Search for the cell housing the specified text and yield its [x, y] center coordinate. 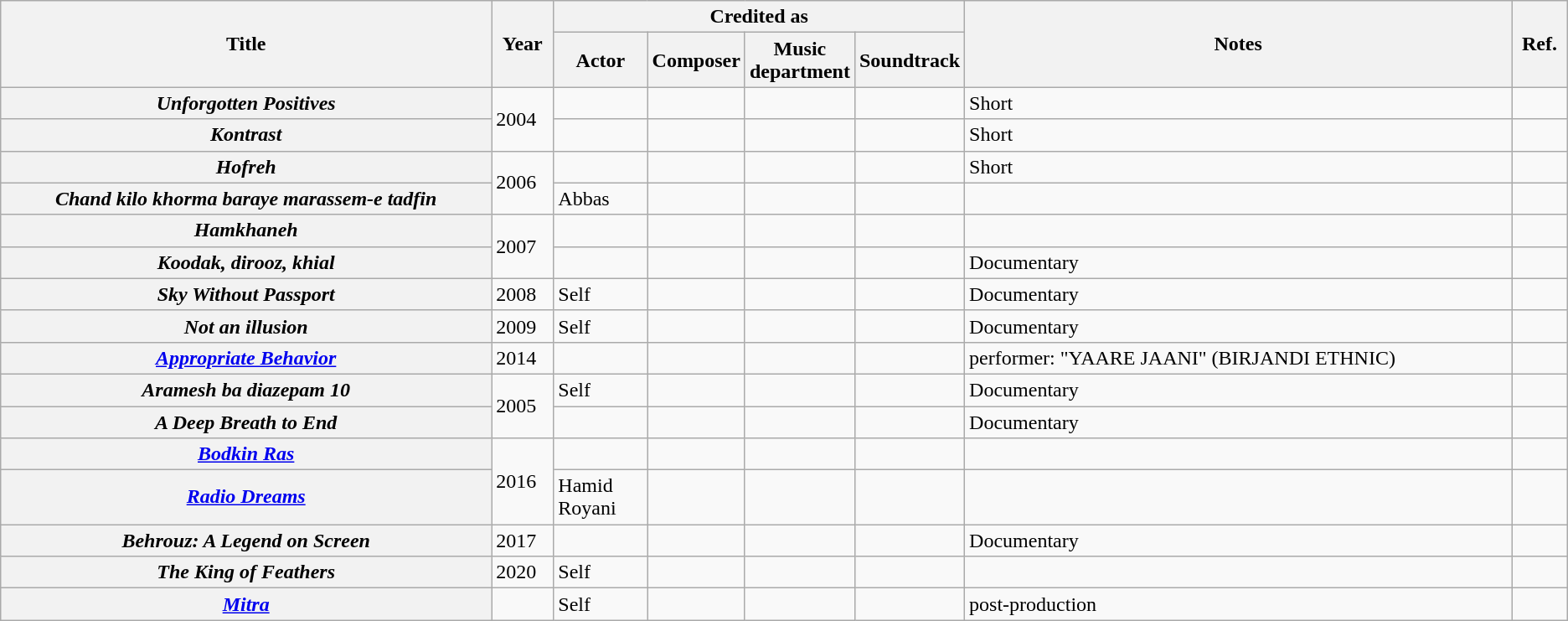
Title [246, 44]
Koodak, dirooz, khial [246, 262]
performer: "YAARE JAANI" (BIRJANDI ETHNIC) [1238, 358]
2017 [523, 541]
2008 [523, 294]
2006 [523, 183]
Mitra [246, 604]
Aramesh ba diazepam 10 [246, 390]
Hamkhaneh [246, 230]
Composer [696, 60]
Chand kilo khorma baraye marassem-e tadfin [246, 199]
2020 [523, 572]
Year [523, 44]
Not an illusion [246, 326]
Hofreh [246, 167]
Soundtrack [910, 60]
A Deep Breath to End [246, 422]
Hamid Royani [601, 498]
2009 [523, 326]
2014 [523, 358]
Credited as [759, 17]
Notes [1238, 44]
2004 [523, 119]
The King of Feathers [246, 572]
Abbas [601, 199]
2016 [523, 481]
Radio Dreams [246, 498]
Unforgotten Positives [246, 103]
2007 [523, 246]
Kontrast [246, 135]
Music department [799, 60]
Sky Without Passport [246, 294]
2005 [523, 406]
post-production [1238, 604]
Actor [601, 60]
Behrouz: A Legend on Screen [246, 541]
Bodkin Ras [246, 454]
Appropriate Behavior [246, 358]
Ref. [1540, 44]
